Find where the given text appears and provide that cell's center as (x, y) coordinate. 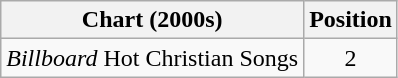
Billboard Hot Christian Songs (152, 58)
2 (351, 58)
Position (351, 20)
Chart (2000s) (152, 20)
